Scan for the cell matching the given text and deliver its (X, Y) coordinate at center. 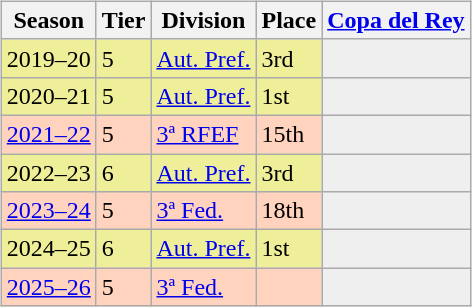
2022–23 (48, 173)
3ª RFEF (204, 134)
Tier (124, 20)
Division (204, 20)
18th (289, 211)
2021–22 (48, 134)
2025–26 (48, 287)
2024–25 (48, 249)
2019–20 (48, 58)
Place (289, 20)
Copa del Rey (396, 20)
Season (48, 20)
2023–24 (48, 211)
15th (289, 134)
2020–21 (48, 96)
